Output the [X, Y] coordinate of the center of the cell containing the given text.  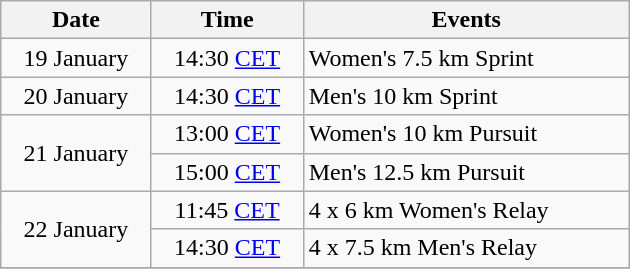
Date [76, 20]
21 January [76, 153]
4 x 7.5 km Men's Relay [466, 248]
13:00 CET [227, 134]
22 January [76, 229]
20 January [76, 96]
15:00 CET [227, 172]
Time [227, 20]
Women's 7.5 km Sprint [466, 58]
Men's 12.5 km Pursuit [466, 172]
Women's 10 km Pursuit [466, 134]
19 January [76, 58]
Men's 10 km Sprint [466, 96]
Events [466, 20]
4 x 6 km Women's Relay [466, 210]
11:45 CET [227, 210]
